Determine the (x, y) coordinate at the center of the cell enclosing the given text.  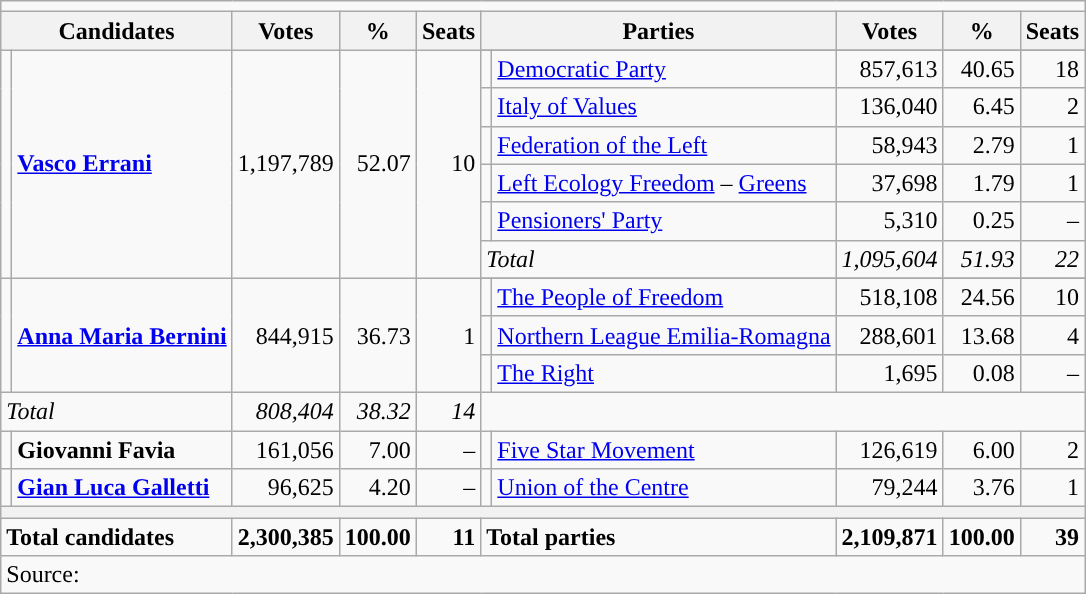
1,197,789 (286, 164)
Candidates (116, 31)
Source: (543, 575)
4.20 (378, 488)
0.25 (982, 221)
Northern League Emilia-Romagna (664, 335)
Total candidates (116, 537)
The Right (664, 373)
7.00 (378, 449)
Union of the Centre (664, 488)
1,095,604 (890, 259)
13.68 (982, 335)
288,601 (890, 335)
Left Ecology Freedom – Greens (664, 183)
The People of Freedom (664, 297)
Democratic Party (664, 69)
808,404 (286, 411)
51.93 (982, 259)
14 (448, 411)
126,619 (890, 449)
2.79 (982, 145)
518,108 (890, 297)
1,695 (890, 373)
Five Star Movement (664, 449)
Pensioners' Party (664, 221)
Parties (658, 31)
11 (448, 537)
Italy of Values (664, 107)
Anna Maria Bernini (122, 335)
38.32 (378, 411)
2,300,385 (286, 537)
Gian Luca Galletti (122, 488)
857,613 (890, 69)
36.73 (378, 335)
22 (1052, 259)
40.65 (982, 69)
136,040 (890, 107)
2,109,871 (890, 537)
39 (1052, 537)
52.07 (378, 164)
Federation of the Left (664, 145)
5,310 (890, 221)
6.00 (982, 449)
24.56 (982, 297)
6.45 (982, 107)
58,943 (890, 145)
37,698 (890, 183)
3.76 (982, 488)
0.08 (982, 373)
1.79 (982, 183)
Total parties (658, 537)
4 (1052, 335)
Vasco Errani (122, 164)
18 (1052, 69)
96,625 (286, 488)
79,244 (890, 488)
161,056 (286, 449)
Giovanni Favia (122, 449)
844,915 (286, 335)
